Locate the cell with the specified text and output its (X, Y) center coordinate. 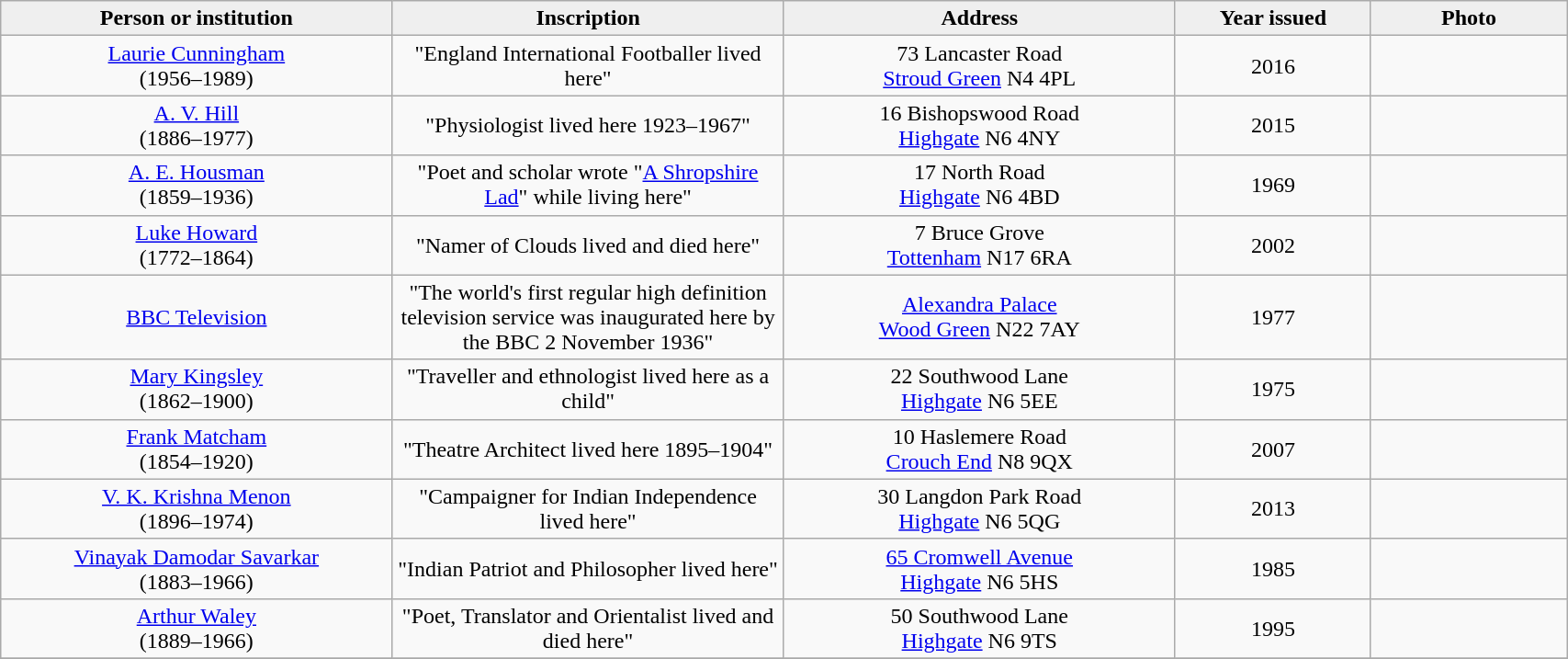
"Traveller and ethnologist lived here as a child" (588, 390)
17 North RoadHighgate N6 4BD (979, 186)
Luke Howard(1772–1864) (197, 244)
2016 (1273, 66)
A. V. Hill(1886–1977) (197, 125)
7 Bruce GroveTottenham N17 6RA (979, 244)
"Indian Patriot and Philosopher lived here" (588, 568)
Inscription (588, 18)
"Campaigner for Indian Independence lived here" (588, 509)
A. E. Housman(1859–1936) (197, 186)
V. K. Krishna Menon(1896–1974) (197, 509)
Arthur Waley(1889–1966) (197, 629)
1975 (1273, 390)
1985 (1273, 568)
50 Southwood LaneHighgate N6 9TS (979, 629)
Photo (1468, 18)
73 Lancaster RoadStroud Green N4 4PL (979, 66)
"England International Footballer lived here" (588, 66)
Vinayak Damodar Savarkar(1883–1966) (197, 568)
1969 (1273, 186)
"The world's first regular high definition television service was inaugurated here by the BBC 2 November 1936" (588, 317)
BBC Television (197, 317)
"Physiologist lived here 1923–1967" (588, 125)
"Poet and scholar wrote "A Shropshire Lad" while living here" (588, 186)
"Theatre Architect lived here 1895–1904" (588, 449)
2007 (1273, 449)
Mary Kingsley(1862–1900) (197, 390)
22 Southwood LaneHighgate N6 5EE (979, 390)
Frank Matcham(1854–1920) (197, 449)
2002 (1273, 244)
2013 (1273, 509)
Alexandra PalaceWood Green N22 7AY (979, 317)
16 Bishopswood RoadHighgate N6 4NY (979, 125)
Year issued (1273, 18)
Laurie Cunningham(1956–1989) (197, 66)
65 Cromwell Avenue Highgate N6 5HS (979, 568)
30 Langdon Park RoadHighgate N6 5QG (979, 509)
"Namer of Clouds lived and died here" (588, 244)
Address (979, 18)
1977 (1273, 317)
1995 (1273, 629)
2015 (1273, 125)
"Poet, Translator and Orientalist lived and died here" (588, 629)
10 Haslemere RoadCrouch End N8 9QX (979, 449)
Person or institution (197, 18)
